Search for the cell housing the specified text and yield its (X, Y) center coordinate. 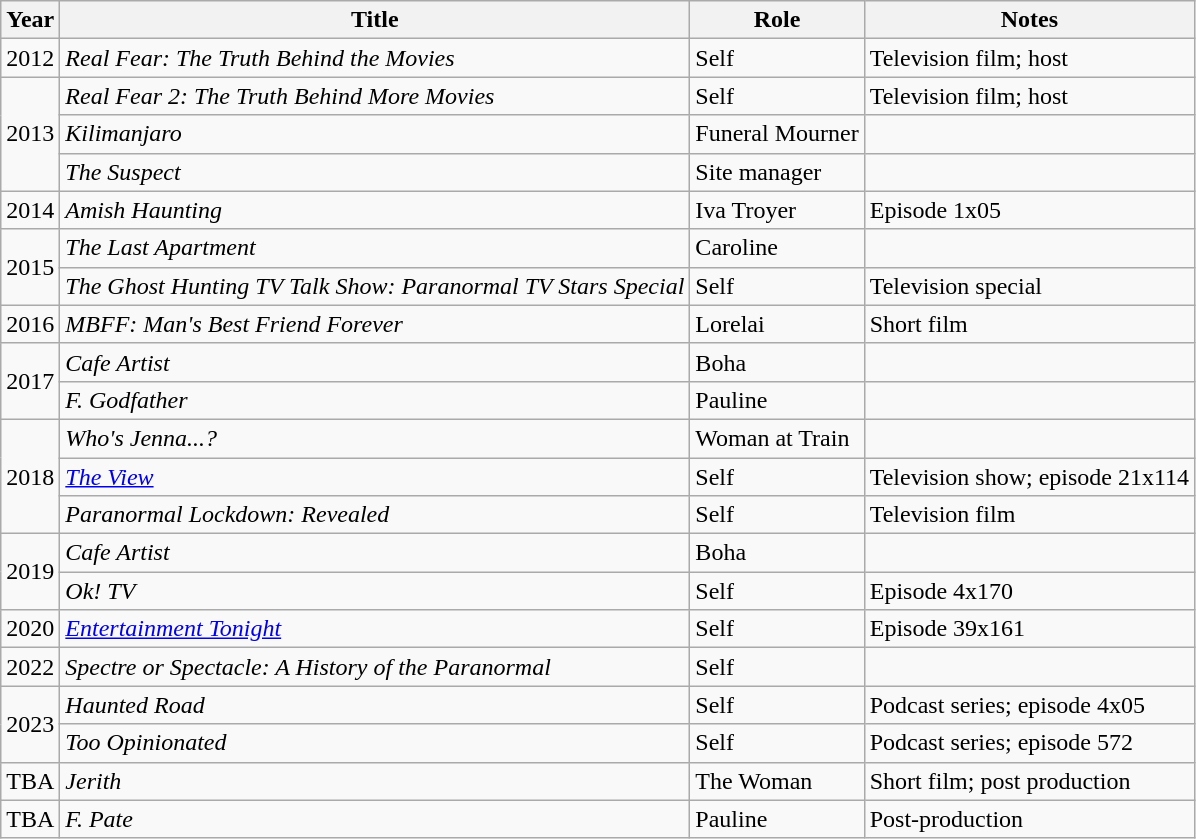
F. Pate (375, 819)
Podcast series; episode 4x05 (1029, 705)
F. Godfather (375, 400)
Television show; episode 21x114 (1029, 477)
Real Fear 2: The Truth Behind More Movies (375, 96)
MBFF: Man's Best Friend Forever (375, 324)
Episode 39x161 (1029, 629)
2014 (30, 210)
2017 (30, 381)
Spectre or Spectacle: A History of the Paranormal (375, 667)
Iva Troyer (777, 210)
2013 (30, 134)
Episode 1x05 (1029, 210)
2012 (30, 58)
The Ghost Hunting TV Talk Show: Paranormal TV Stars Special (375, 286)
2023 (30, 724)
The View (375, 477)
Notes (1029, 20)
Short film; post production (1029, 781)
2018 (30, 476)
Amish Haunting (375, 210)
2020 (30, 629)
Site manager (777, 172)
The Last Apartment (375, 248)
The Suspect (375, 172)
The Woman (777, 781)
Year (30, 20)
Post-production (1029, 819)
2019 (30, 572)
Woman at Train (777, 438)
Jerith (375, 781)
Paranormal Lockdown: Revealed (375, 515)
Too Opinionated (375, 743)
Role (777, 20)
Funeral Mourner (777, 134)
Television special (1029, 286)
Podcast series; episode 572 (1029, 743)
Who's Jenna...? (375, 438)
Title (375, 20)
2016 (30, 324)
2015 (30, 267)
2022 (30, 667)
Short film (1029, 324)
Caroline (777, 248)
Ok! TV (375, 591)
Real Fear: The Truth Behind the Movies (375, 58)
Lorelai (777, 324)
Television film (1029, 515)
Kilimanjaro (375, 134)
Haunted Road (375, 705)
Entertainment Tonight (375, 629)
Episode 4x170 (1029, 591)
